Return the [X, Y] coordinate for the center point of the cell that contains the specified text.  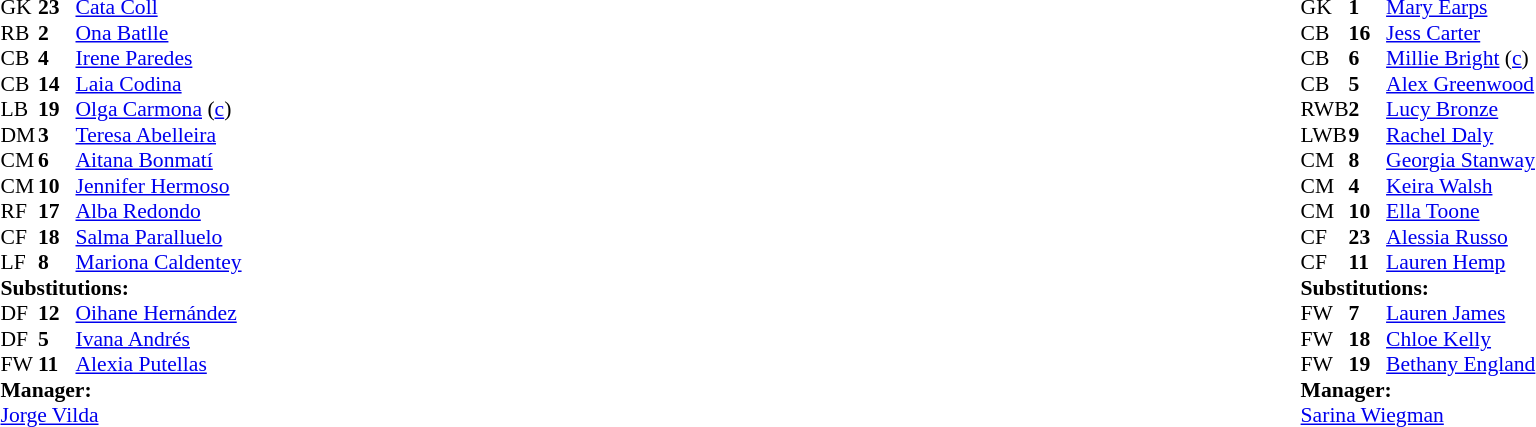
23 [1368, 237]
LB [19, 109]
Alex Greenwood [1460, 84]
Lucy Bronze [1460, 109]
LF [19, 263]
Bethany England [1460, 365]
Ivana Andrés [159, 339]
Georgia Stanway [1460, 161]
Jennifer Hermoso [159, 186]
3 [57, 135]
RF [19, 211]
Keira Walsh [1460, 186]
Alba Redondo [159, 211]
Salma Paralluelo [159, 237]
RB [19, 33]
Mariona Caldentey [159, 263]
Lauren Hemp [1460, 263]
Laia Codina [159, 84]
12 [57, 313]
RWB [1325, 109]
Ella Toone [1460, 211]
Rachel Daly [1460, 135]
16 [1368, 33]
9 [1368, 135]
Oihane Hernández [159, 313]
Alexia Putellas [159, 365]
LWB [1325, 135]
Irene Paredes [159, 59]
Millie Bright (c) [1460, 59]
7 [1368, 313]
Chloe Kelly [1460, 339]
DM [19, 135]
Teresa Abelleira [159, 135]
Aitana Bonmatí [159, 161]
Ona Batlle [159, 33]
17 [57, 211]
Jess Carter [1460, 33]
Lauren James [1460, 313]
Olga Carmona (c) [159, 109]
14 [57, 84]
Alessia Russo [1460, 237]
